Provide the (X, Y) coordinate of the cell's center where the given text is located.  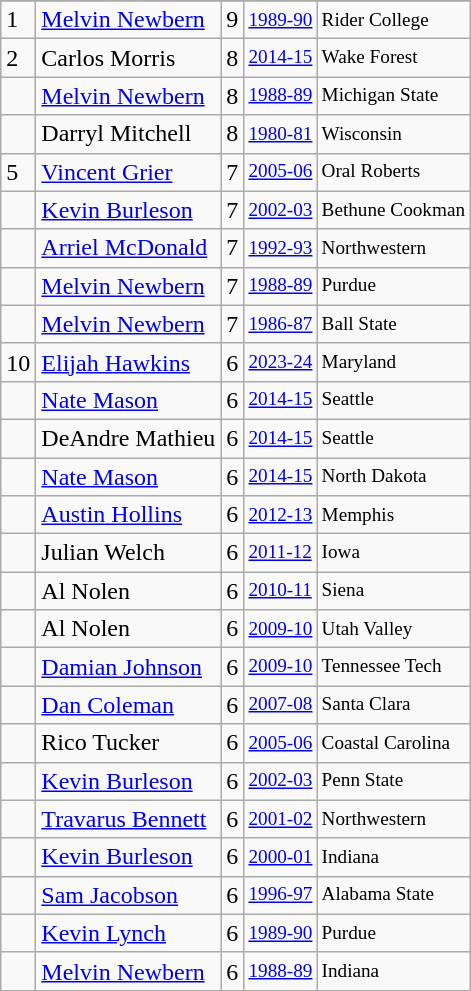
1980-81 (280, 134)
Memphis (394, 515)
9 (232, 20)
2023-24 (280, 362)
Travarus Bennett (128, 819)
Julian Welch (128, 553)
Wisconsin (394, 134)
Bethune Cookman (394, 210)
Darryl Mitchell (128, 134)
1986-87 (280, 324)
Kevin Lynch (128, 933)
Michigan State (394, 96)
Santa Clara (394, 705)
10 (18, 362)
Sam Jacobson (128, 895)
Elijah Hawkins (128, 362)
1992-93 (280, 248)
Vincent Grier (128, 172)
Rider College (394, 20)
2001-02 (280, 819)
2012-13 (280, 515)
DeAndre Mathieu (128, 438)
1996-97 (280, 895)
2 (18, 58)
Oral Roberts (394, 172)
Iowa (394, 553)
1 (18, 20)
2000-01 (280, 857)
Maryland (394, 362)
Carlos Morris (128, 58)
Ball State (394, 324)
Utah Valley (394, 629)
2010-11 (280, 591)
5 (18, 172)
Rico Tucker (128, 743)
Arriel McDonald (128, 248)
Austin Hollins (128, 515)
2011-12 (280, 553)
Tennessee Tech (394, 667)
Siena (394, 591)
Penn State (394, 781)
Damian Johnson (128, 667)
North Dakota (394, 477)
Coastal Carolina (394, 743)
Dan Coleman (128, 705)
Alabama State (394, 895)
2007-08 (280, 705)
Wake Forest (394, 58)
